Capture the cell that displays the provided text and extract its [x, y] central coordinate. 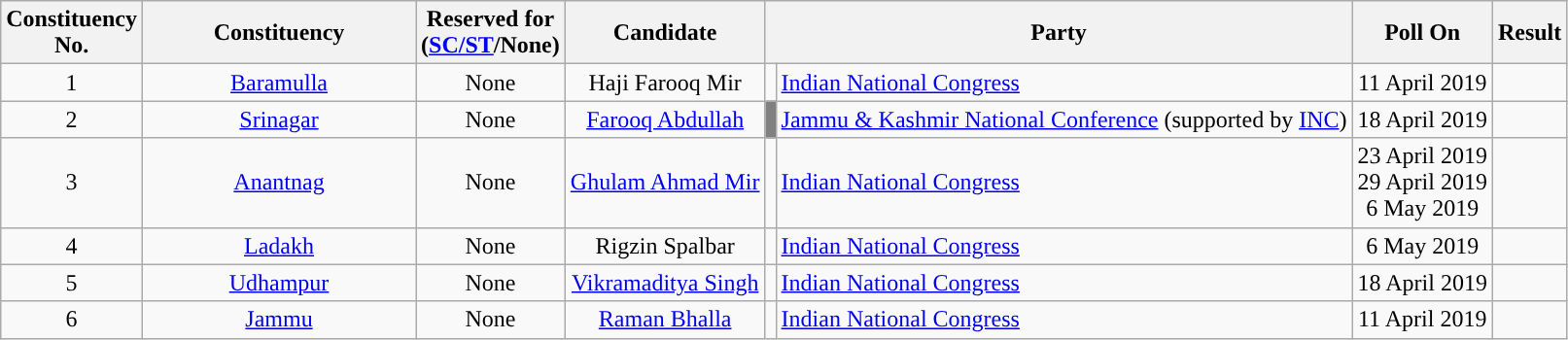
Raman Bhalla [665, 320]
Anantnag [278, 183]
Result [1529, 33]
Udhampur [278, 283]
Jammu & Kashmir National Conference (supported by INC) [1063, 119]
6 [72, 320]
3 [72, 183]
Candidate [665, 33]
Vikramaditya Singh [665, 283]
Rigzin Spalbar [665, 246]
Ladakh [278, 246]
Party [1059, 33]
6 May 2019 [1422, 246]
Baramulla [278, 83]
Jammu [278, 320]
Srinagar [278, 119]
Ghulam Ahmad Mir [665, 183]
Poll On [1422, 33]
5 [72, 283]
Reserved for(SC/ST/None) [491, 33]
4 [72, 246]
Haji Farooq Mir [665, 83]
2 [72, 119]
Farooq Abdullah [665, 119]
Constituency No. [72, 33]
23 April 201929 April 20196 May 2019 [1422, 183]
Constituency [278, 33]
1 [72, 83]
